Detect which cell encompasses the target text, then output its (x, y) center coordinate. 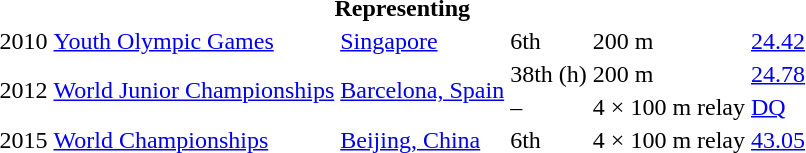
4 × 100 m relay (668, 107)
– (549, 107)
Singapore (422, 41)
Barcelona, Spain (422, 90)
6th (549, 41)
World Junior Championships (194, 90)
38th (h) (549, 74)
Youth Olympic Games (194, 41)
